Output the (X, Y) coordinate of the center of the cell containing the given text.  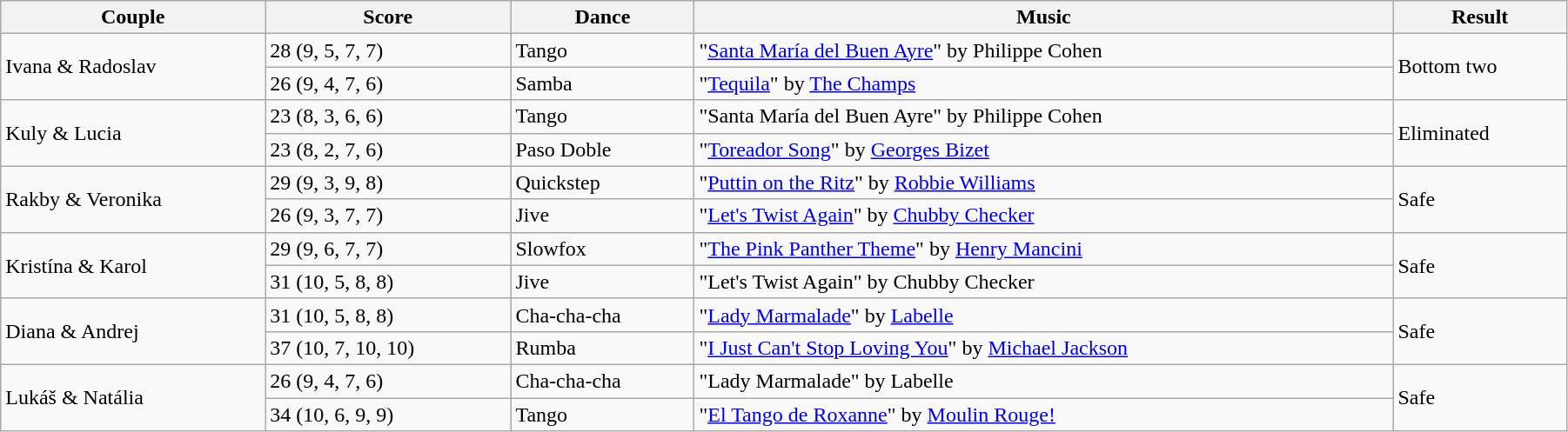
Rumba (602, 348)
Couple (133, 17)
34 (10, 6, 9, 9) (388, 415)
"I Just Can't Stop Loving You" by Michael Jackson (1044, 348)
"Tequila" by The Champs (1044, 83)
29 (9, 6, 7, 7) (388, 249)
Samba (602, 83)
Bottom two (1480, 67)
Kristína & Karol (133, 265)
"Puttin on the Ritz" by Robbie Williams (1044, 183)
29 (9, 3, 9, 8) (388, 183)
Eliminated (1480, 133)
Slowfox (602, 249)
Rakby & Veronika (133, 199)
"The Pink Panther Theme" by Henry Mancini (1044, 249)
28 (9, 5, 7, 7) (388, 50)
Lukáš & Natália (133, 397)
26 (9, 3, 7, 7) (388, 216)
Quickstep (602, 183)
Paso Doble (602, 150)
23 (8, 2, 7, 6) (388, 150)
Kuly & Lucia (133, 133)
Ivana & Radoslav (133, 67)
"El Tango de Roxanne" by Moulin Rouge! (1044, 415)
23 (8, 3, 6, 6) (388, 116)
37 (10, 7, 10, 10) (388, 348)
"Toreador Song" by Georges Bizet (1044, 150)
Result (1480, 17)
Music (1044, 17)
Score (388, 17)
Diana & Andrej (133, 331)
Dance (602, 17)
